Output the [x, y] coordinate of the center of the cell containing the given text.  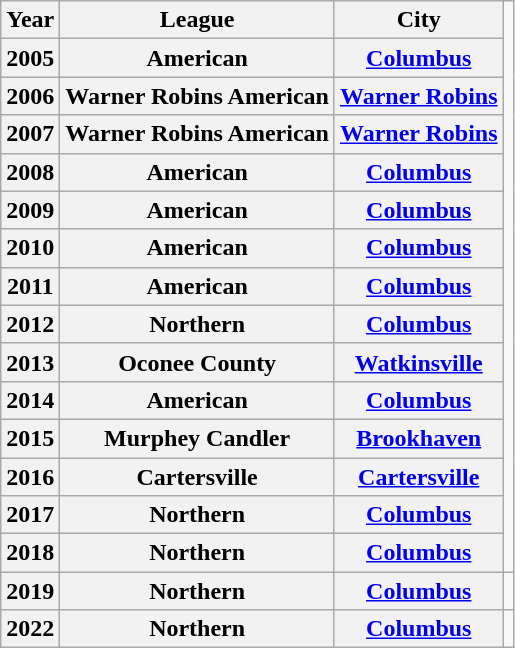
2013 [30, 362]
2006 [30, 96]
Oconee County [198, 362]
Year [30, 20]
League [198, 20]
2017 [30, 515]
2010 [30, 248]
2022 [30, 629]
Murphey Candler [198, 438]
2008 [30, 172]
2007 [30, 134]
2019 [30, 591]
Watkinsville [418, 362]
City [418, 20]
2014 [30, 400]
Brookhaven [418, 438]
2005 [30, 58]
2011 [30, 286]
2018 [30, 553]
2015 [30, 438]
2012 [30, 324]
2016 [30, 477]
2009 [30, 210]
